Scan for the cell matching the given text and deliver its (X, Y) coordinate at center. 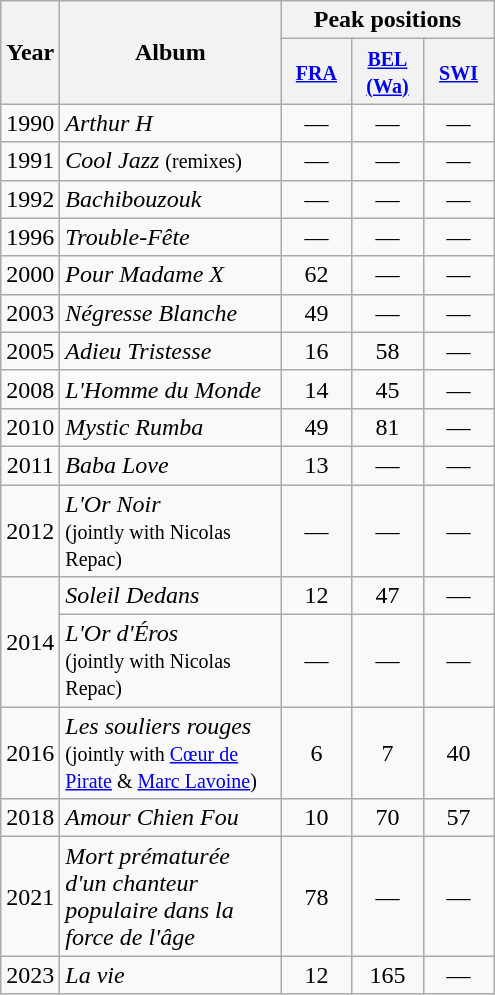
2012 (30, 530)
45 (388, 389)
62 (316, 275)
16 (316, 351)
57 (458, 818)
1996 (30, 237)
Amour Chien Fou (170, 818)
2010 (30, 427)
47 (388, 596)
78 (316, 896)
6 (316, 753)
Cool Jazz (remixes) (170, 161)
2018 (30, 818)
Mort prématurée d'un chanteur populaire dans la force de l'âge (170, 896)
1992 (30, 199)
81 (388, 427)
Album (170, 52)
Peak positions (388, 20)
2005 (30, 351)
40 (458, 753)
165 (388, 975)
La vie (170, 975)
SWI (458, 72)
Soleil Dedans (170, 596)
2000 (30, 275)
2021 (30, 896)
2014 (30, 642)
2016 (30, 753)
2003 (30, 313)
2011 (30, 465)
13 (316, 465)
Mystic Rumba (170, 427)
14 (316, 389)
58 (388, 351)
Trouble-Fête (170, 237)
Baba Love (170, 465)
10 (316, 818)
70 (388, 818)
FRA (316, 72)
Year (30, 52)
BEL (Wa) (388, 72)
1991 (30, 161)
L'Homme du Monde (170, 389)
2023 (30, 975)
L'Or d'Éros (jointly with Nicolas Repac) (170, 661)
1990 (30, 123)
Négresse Blanche (170, 313)
Pour Madame X (170, 275)
Arthur H (170, 123)
Les souliers rouges (jointly with Cœur de Pirate & Marc Lavoine) (170, 753)
Bachibouzouk (170, 199)
7 (388, 753)
Adieu Tristesse (170, 351)
L'Or Noir (jointly with Nicolas Repac) (170, 530)
2008 (30, 389)
